Return the (X, Y) coordinate for the center point of the cell that contains the specified text.  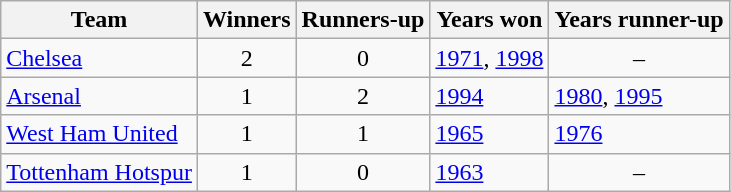
Winners (246, 20)
1965 (490, 134)
1971, 1998 (490, 58)
Tottenham Hotspur (100, 172)
Runners-up (363, 20)
1994 (490, 96)
Years runner-up (639, 20)
Chelsea (100, 58)
West Ham United (100, 134)
Years won (490, 20)
1980, 1995 (639, 96)
Team (100, 20)
1976 (639, 134)
Arsenal (100, 96)
1963 (490, 172)
